Output the (x, y) coordinate of the center of the cell containing the given text.  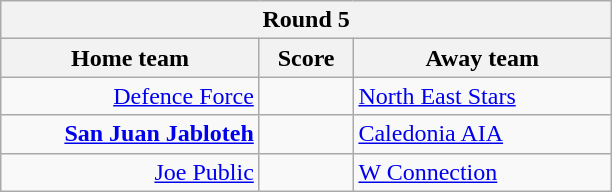
Caledonia AIA (482, 134)
San Juan Jabloteh (130, 134)
W Connection (482, 172)
Joe Public (130, 172)
Defence Force (130, 96)
North East Stars (482, 96)
Home team (130, 58)
Score (306, 58)
Away team (482, 58)
Round 5 (306, 20)
